Locate the cell with the specified text and output its (X, Y) center coordinate. 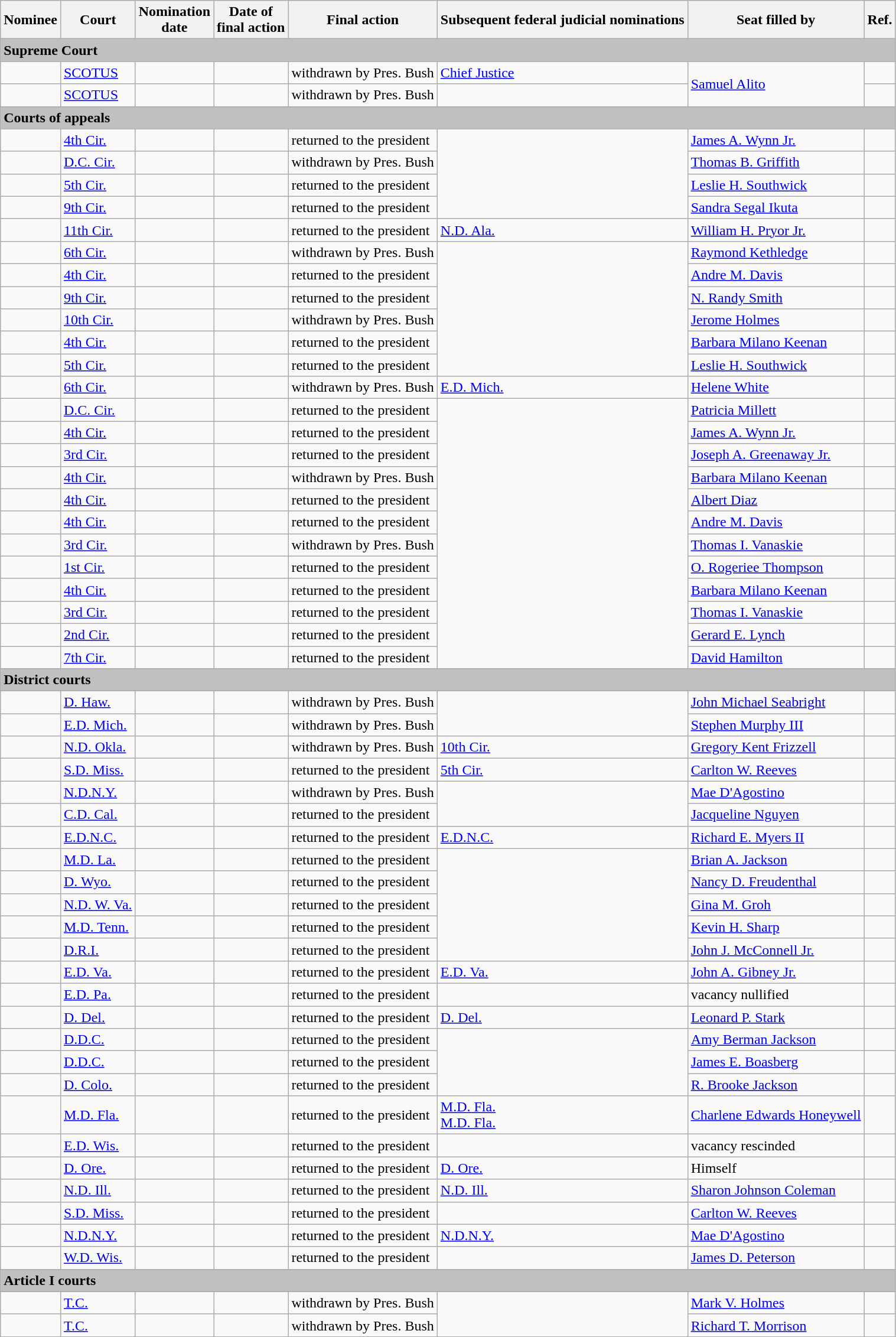
David Hamilton (776, 658)
Leonard P. Stark (776, 1017)
O. Rogeriee Thompson (776, 567)
Final action (363, 20)
M.D. Fla. M.D. Fla. (562, 1115)
Subsequent federal judicial nominations (562, 20)
1st Cir. (98, 567)
Stephen Murphy III (776, 725)
District courts (448, 680)
E.D. Wis. (98, 1146)
Helene White (776, 388)
M.D. Tenn. (98, 927)
Chief Justice (562, 73)
Sandra Segal Ikuta (776, 207)
John J. McConnell Jr. (776, 949)
Nominationdate (174, 20)
James D. Peterson (776, 1258)
R. Brooke Jackson (776, 1085)
Gina M. Groh (776, 905)
W.D. Wis. (98, 1258)
7th Cir. (98, 658)
N.D. Ala. (562, 230)
Jacqueline Nguyen (776, 815)
Albert Diaz (776, 500)
William H. Pryor Jr. (776, 230)
Sharon Johnson Coleman (776, 1190)
Nancy D. Freudenthal (776, 882)
Charlene Edwards Honeywell (776, 1115)
James E. Boasberg (776, 1062)
11th Cir. (98, 230)
D. Haw. (98, 702)
Joseph A. Greenaway Jr. (776, 455)
E.D. Pa. (98, 994)
Thomas B. Griffith (776, 162)
Raymond Kethledge (776, 252)
Courts of appeals (448, 118)
D.R.I. (98, 949)
D. Colo. (98, 1085)
N. Randy Smith (776, 297)
Ref. (880, 20)
Seat filled by (776, 20)
Richard T. Morrison (776, 1325)
M.D. Fla. (98, 1115)
vacancy nullified (776, 994)
Jerome Holmes (776, 320)
Gregory Kent Frizzell (776, 747)
Supreme Court (448, 50)
Article I courts (448, 1280)
Nominee (31, 20)
Date offinal action (251, 20)
Kevin H. Sharp (776, 927)
Samuel Alito (776, 84)
Gerard E. Lynch (776, 635)
Mark V. Holmes (776, 1303)
Himself (776, 1168)
John A. Gibney Jr. (776, 972)
Brian A. Jackson (776, 860)
C.D. Cal. (98, 815)
M.D. La. (98, 860)
D. Wyo. (98, 882)
Richard E. Myers II (776, 837)
N.D. W. Va. (98, 905)
Patricia Millett (776, 410)
Court (98, 20)
2nd Cir. (98, 635)
vacancy rescinded (776, 1146)
N.D. Okla. (98, 747)
John Michael Seabright (776, 702)
Amy Berman Jackson (776, 1040)
